Extract the [x, y] coordinate from the center of the cell holding the provided text.  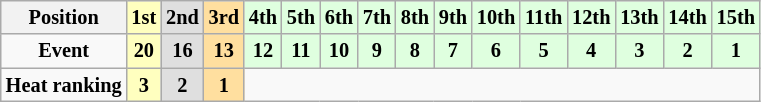
16 [182, 51]
7 [453, 51]
Event [64, 51]
10th [496, 17]
10 [339, 51]
4 [591, 51]
6th [339, 17]
11 [301, 51]
14th [687, 17]
9 [377, 51]
8th [415, 17]
7th [377, 17]
5 [544, 51]
12 [263, 51]
8 [415, 51]
11th [544, 17]
Heat ranking [64, 85]
1st [144, 17]
13 [224, 51]
3rd [224, 17]
4th [263, 17]
9th [453, 17]
12th [591, 17]
2nd [182, 17]
13th [639, 17]
5th [301, 17]
Position [64, 17]
6 [496, 51]
15th [736, 17]
20 [144, 51]
